Capture the cell that displays the provided text and extract its [x, y] central coordinate. 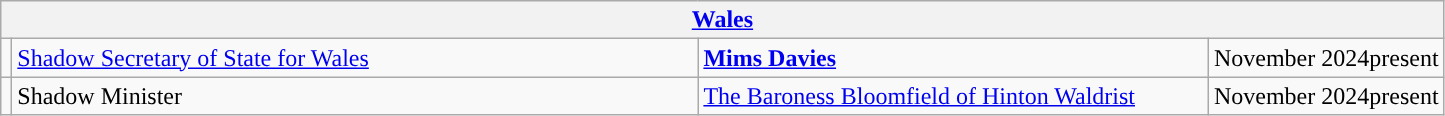
Shadow Secretary of State for Wales [355, 58]
Wales [722, 20]
Mims Davies [954, 58]
The Baroness Bloomfield of Hinton Waldrist [954, 96]
Shadow Minister [355, 96]
